Identify which cell holds the provided text, then report its (x, y) central coordinate. 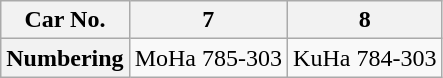
8 (365, 20)
KuHa 784-303 (365, 58)
Numbering (65, 58)
Car No. (65, 20)
MoHa 785-303 (208, 58)
7 (208, 20)
